Capture the cell that displays the provided text and extract its (X, Y) central coordinate. 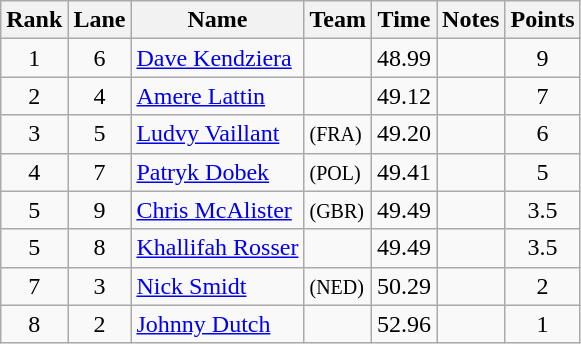
52.96 (404, 324)
50.29 (404, 286)
Points (542, 20)
Rank (34, 20)
Patryk Dobek (218, 172)
Time (404, 20)
(NED) (338, 286)
49.41 (404, 172)
(POL) (338, 172)
49.20 (404, 134)
Team (338, 20)
Notes (471, 20)
Nick Smidt (218, 286)
Amere Lattin (218, 96)
49.12 (404, 96)
48.99 (404, 58)
(FRA) (338, 134)
Lane (100, 20)
(GBR) (338, 210)
Chris McAlister (218, 210)
Khallifah Rosser (218, 248)
Ludvy Vaillant (218, 134)
Johnny Dutch (218, 324)
Dave Kendziera (218, 58)
Name (218, 20)
